Capture the cell that displays the provided text and extract its [x, y] central coordinate. 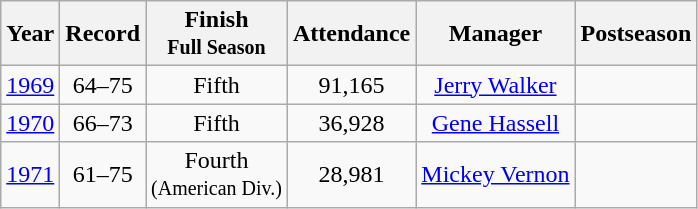
64–75 [103, 85]
Year [30, 34]
Fourth (American Div.) [217, 174]
Manager [496, 34]
1969 [30, 85]
28,981 [351, 174]
Attendance [351, 34]
Jerry Walker [496, 85]
1971 [30, 174]
Record [103, 34]
36,928 [351, 123]
Finish Full Season [217, 34]
Gene Hassell [496, 123]
91,165 [351, 85]
Postseason [636, 34]
61–75 [103, 174]
1970 [30, 123]
Mickey Vernon [496, 174]
66–73 [103, 123]
